Pinpoint the cell where the given text exists, returning its [X, Y] midpoint coordinate. 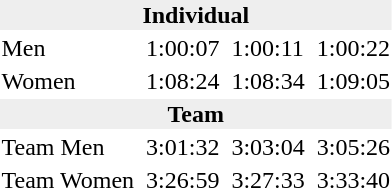
1:00:11 [268, 48]
1:08:24 [183, 81]
1:00:22 [353, 48]
Team Men [68, 147]
3:03:04 [268, 147]
Team [196, 114]
Men [68, 48]
1:08:34 [268, 81]
Individual [196, 15]
1:09:05 [353, 81]
1:00:07 [183, 48]
3:01:32 [183, 147]
Women [68, 81]
3:05:26 [353, 147]
